Capture the cell that displays the provided text and extract its (x, y) central coordinate. 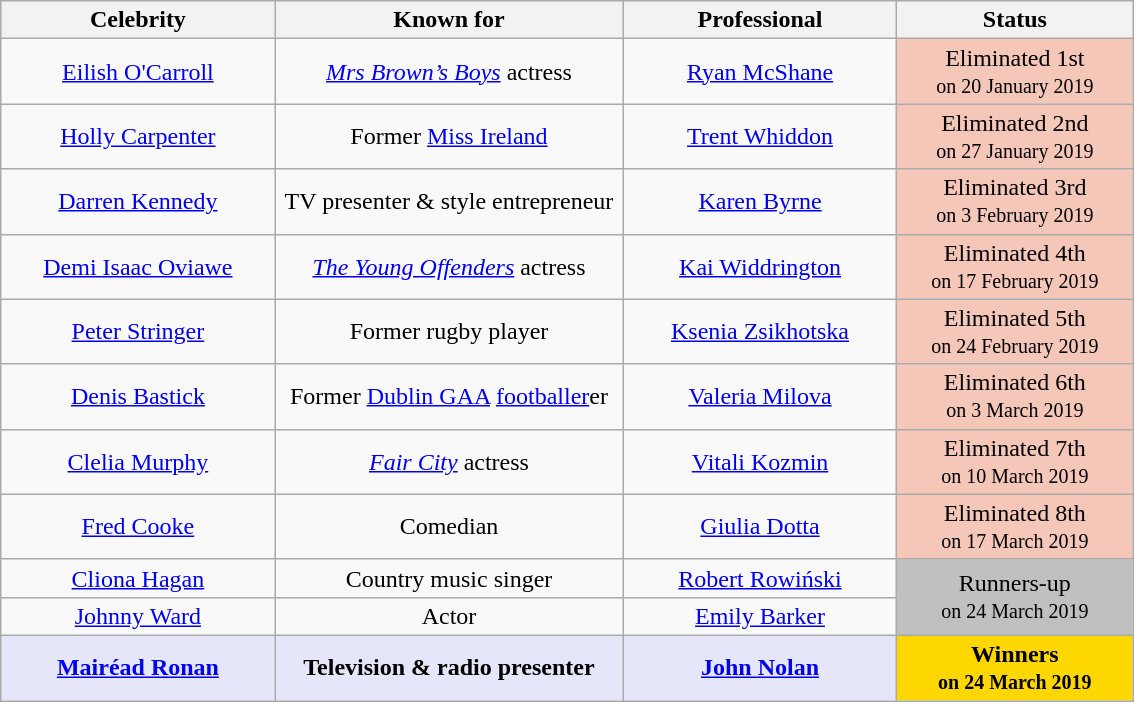
Comedian (450, 526)
Demi Isaac Oviawe (138, 266)
Fair City actress (450, 462)
Eliminated 7th on 10 March 2019 (1015, 462)
Known for (450, 20)
Eliminated 8th on 17 March 2019 (1015, 526)
Eliminated 6th on 3 March 2019 (1015, 396)
Eliminated 5th on 24 February 2019 (1015, 332)
Kai Widdrington (760, 266)
Eliminated 1st on 20 January 2019 (1015, 72)
Eliminated 4th on 17 February 2019 (1015, 266)
Actor (450, 616)
Johnny Ward (138, 616)
Denis Bastick (138, 396)
Professional (760, 20)
Celebrity (138, 20)
Former rugby player (450, 332)
Mairéad Ronan (138, 668)
Holly Carpenter (138, 136)
Ryan McShane (760, 72)
Winners on 24 March 2019 (1015, 668)
Country music singer (450, 578)
Status (1015, 20)
John Nolan (760, 668)
Emily Barker (760, 616)
Trent Whiddon (760, 136)
The Young Offenders actress (450, 266)
Cliona Hagan (138, 578)
TV presenter & style entrepreneur (450, 202)
Runners-up on 24 March 2019 (1015, 597)
Ksenia Zsikhotska (760, 332)
Giulia Dotta (760, 526)
Mrs Brown’s Boys actress (450, 72)
Valeria Milova (760, 396)
Vitali Kozmin (760, 462)
Eilish O'Carroll (138, 72)
Former Miss Ireland (450, 136)
Clelia Murphy (138, 462)
Peter Stringer (138, 332)
Karen Byrne (760, 202)
Eliminated 2nd on 27 January 2019 (1015, 136)
Eliminated 3rd on 3 February 2019 (1015, 202)
Television & radio presenter (450, 668)
Fred Cooke (138, 526)
Robert Rowiński (760, 578)
Former Dublin GAA footballerer (450, 396)
Darren Kennedy (138, 202)
